Locate the cell with the specified text and output its (x, y) center coordinate. 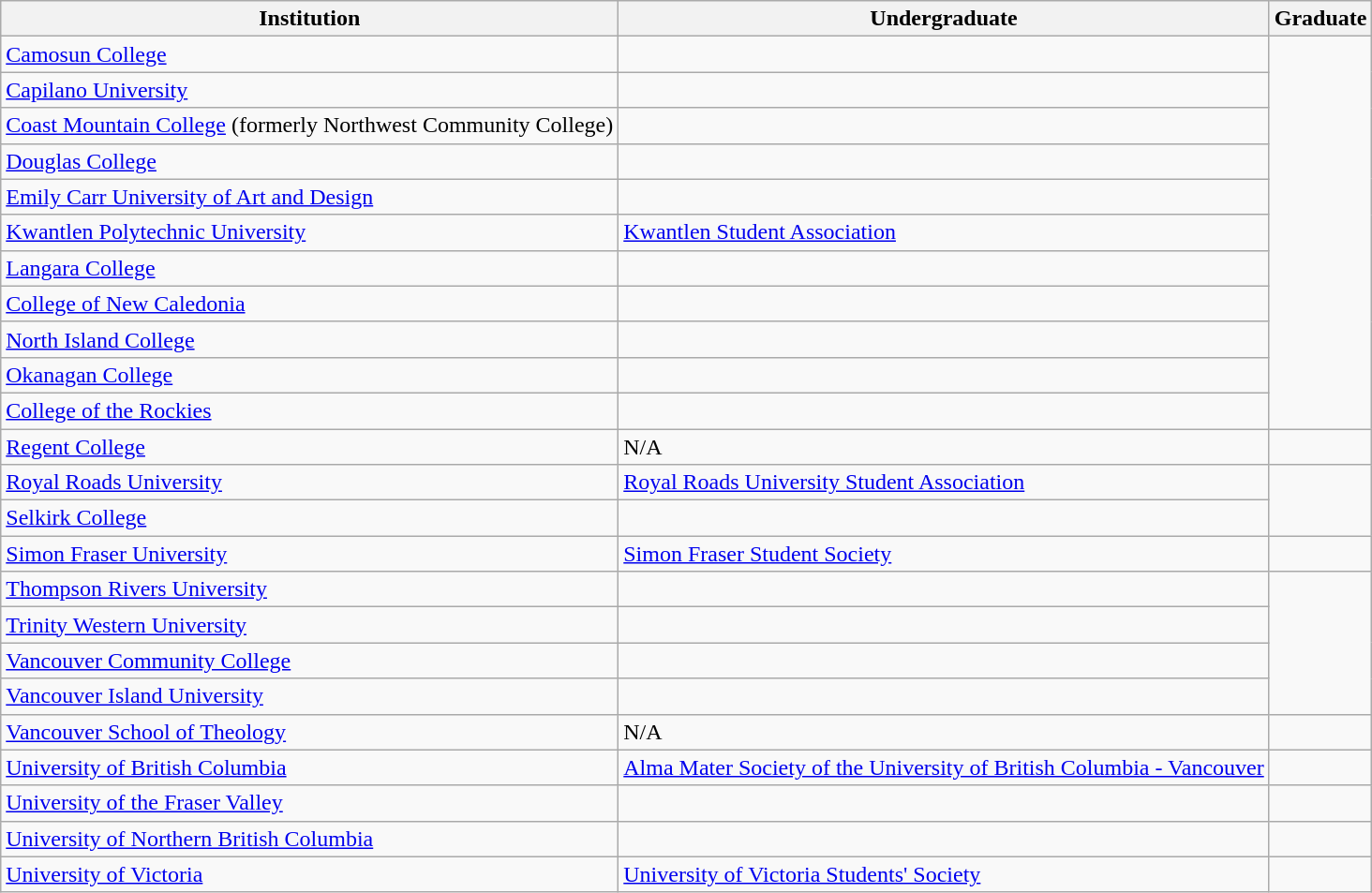
University of British Columbia (309, 767)
Vancouver Community College (309, 661)
Undergraduate (944, 19)
Douglas College (309, 161)
Thompson Rivers University (309, 589)
Simon Fraser University (309, 554)
Regent College (309, 447)
Royal Roads University Student Association (944, 483)
Emily Carr University of Art and Design (309, 197)
Langara College (309, 268)
Selkirk College (309, 518)
College of New Caledonia (309, 304)
Trinity Western University (309, 625)
Simon Fraser Student Society (944, 554)
Alma Mater Society of the University of British Columbia - Vancouver (944, 767)
Vancouver Island University (309, 696)
Vancouver School of Theology (309, 732)
Okanagan College (309, 375)
Institution (309, 19)
University of the Fraser Valley (309, 803)
Coast Mountain College (formerly Northwest Community College) (309, 126)
Royal Roads University (309, 483)
University of Victoria (309, 874)
North Island College (309, 339)
Camosun College (309, 54)
University of Victoria Students' Society (944, 874)
Kwantlen Student Association (944, 232)
University of Northern British Columbia (309, 839)
Capilano University (309, 90)
Kwantlen Polytechnic University (309, 232)
College of the Rockies (309, 410)
Graduate (1320, 19)
